Return the [x, y] coordinate for the center point of the cell that contains the specified text.  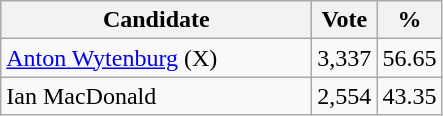
43.35 [410, 96]
% [410, 20]
2,554 [344, 96]
Anton Wytenburg (X) [156, 58]
56.65 [410, 58]
Vote [344, 20]
Ian MacDonald [156, 96]
Candidate [156, 20]
3,337 [344, 58]
